For the text-containing cell, return its midpoint in [X, Y] coordinate format. 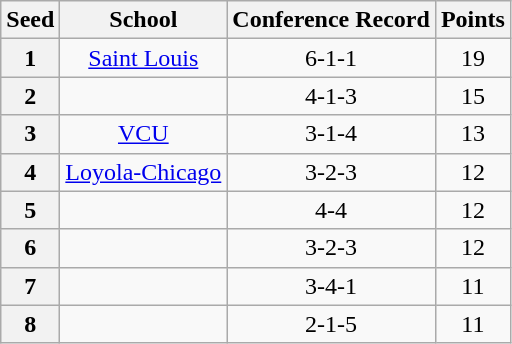
2 [30, 96]
6-1-1 [332, 58]
7 [30, 286]
1 [30, 58]
13 [472, 134]
VCU [144, 134]
Saint Louis [144, 58]
2-1-5 [332, 324]
School [144, 20]
4-1-3 [332, 96]
6 [30, 248]
4-4 [332, 210]
Conference Record [332, 20]
4 [30, 172]
3 [30, 134]
3-4-1 [332, 286]
Seed [30, 20]
19 [472, 58]
5 [30, 210]
3-1-4 [332, 134]
8 [30, 324]
Loyola-Chicago [144, 172]
15 [472, 96]
Points [472, 20]
